Detect which cell encompasses the target text, then output its (X, Y) center coordinate. 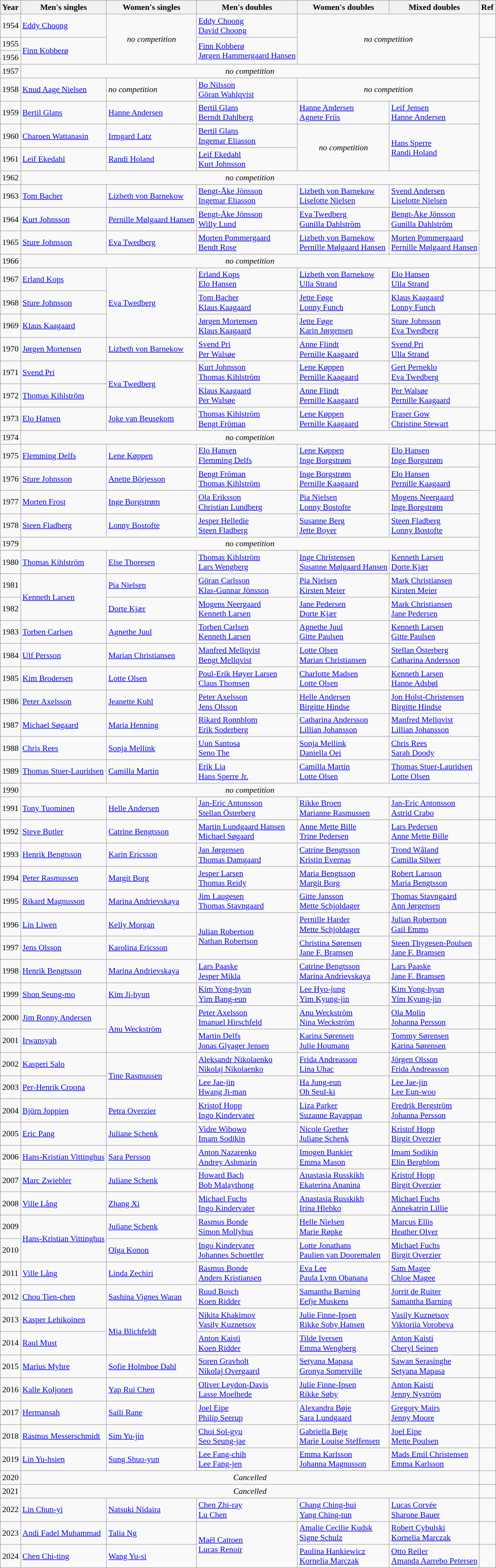
Women's doubles (344, 7)
Tom Bacher Klaus Kaagaard (247, 303)
Klaus Kaagaard Per Walsøe (247, 396)
Jorrit de Ruiter Samantha Barning (434, 1296)
2006 (11, 1157)
Talia Ng (151, 1533)
Ola Eriksson Christian Lundberg (247, 502)
Kasper Lehikoinen (63, 1320)
Vasily Kuznetsov Viktoriia Vorobeva (434, 1320)
Kasperi Salo (63, 1064)
Anton Kaisti Jenny Nyström (434, 1390)
Catrine Bengtsson Marina Andrievskaya (344, 971)
Jørgen Mortensen Klaus Kaagaard (247, 326)
Thomas Stuer-Lauridsen (63, 771)
1973 (11, 419)
Rikard Ronnblom Erik Soderberg (247, 725)
Knud Aage Nielsen (63, 90)
Imogen Bankier Emma Mason (344, 1157)
Bengt-Åke Jönsson Willy Lund (247, 219)
Choi Sol-gyu Seo Seung-jae (247, 1436)
Marc Zwiebler (63, 1180)
Lonny Bostofte (151, 526)
Peter Axelsson Imanuel Hirschfeld (247, 1018)
Per-Henrik Croona (63, 1087)
Peter Axelsson (63, 701)
1981 (11, 586)
Erland Kops Elo Hansen (247, 279)
2008 (11, 1204)
Margit Borg (151, 878)
Jette Føge Karin Jørgensen (344, 326)
Gregory Mairs Jenny Moore (434, 1413)
Robert Cybulski Kornelia Marczak (434, 1533)
Eddy Choong (63, 26)
Charoen Wattanasin (63, 136)
Mogens Neergaard Inge Borgstrøm (434, 502)
Kurt Johnsson (63, 219)
1955 (11, 44)
2014 (11, 1343)
Jan-Eric Antonsson Astrid Crabo (434, 808)
Ola Molin Johanna Persson (434, 1018)
Emma Karlsson Johanna Magnusson (344, 1459)
Michael Fuchs Annekatrin Lillie (434, 1204)
Lee Hyo-jung Yim Kyung-jin (344, 994)
Petra Overzier (151, 1111)
Erik Lia Hans Sperre Jr. (247, 771)
1971 (11, 372)
Svend Andersen Liselotte Nielsen (434, 196)
Inge Borgstrøm (151, 502)
Frida Andreasson Lina Uhac (344, 1064)
Mixed doubles (434, 7)
Tommy Sørensen Karina Sørensen (434, 1041)
Raul Must (63, 1343)
Lars Pedersen Anne Mette Bille (434, 832)
Christina Sørensen Jane F. Bramsen (344, 948)
Aleksandr Nikolaenko Nikolaj Nikolaenko (247, 1064)
2024 (11, 1557)
Thomas Stavngaard Ann Jørgensen (434, 902)
Bo Nilsson Göran Wahlqvist (247, 90)
Bertil Glans (63, 113)
1969 (11, 326)
Alexandra Bøje Sara Lundgaard (344, 1413)
1974 (11, 437)
Sashina Vignes Waran (151, 1296)
Morten Frost (63, 502)
Lee Fang-chih Lee Fang-jen (247, 1459)
2022 (11, 1509)
Pia Nielsen (151, 586)
Elo Hansen (63, 419)
1984 (11, 655)
Hanne Andersen Agnete Friis (344, 113)
Kim Yong-hyun Yim Kyung-jin (434, 994)
Lin Yu-hsien (63, 1459)
Lin Chun-yi (63, 1509)
Pia Nielsen Kirsten Meier (344, 586)
Helle Nielsen Marie Røpke (344, 1227)
Erland Kops (63, 279)
Svend Pri (63, 372)
Ha Jung-eun Oh Seul-ki (344, 1087)
Flemming Delfs (63, 456)
Sonja Mellink Daniella Oei (344, 749)
1994 (11, 878)
Per Walsøe Pernille Kaagaard (434, 396)
Torben Carlsen (63, 632)
1982 (11, 609)
Irmgard Latz (151, 136)
Anastasia Russkikh Ekaterina Ananina (344, 1180)
1986 (11, 701)
Hanne Andersen (151, 113)
Else Thoresen (151, 562)
2007 (11, 1180)
Thomas Stuer-Lauridsen Lotte Olsen (434, 771)
1995 (11, 902)
Women's singles (151, 7)
Kenneth Larsen Dorte Kjær (434, 562)
1988 (11, 749)
Shon Seung-mo (63, 994)
2000 (11, 1018)
2002 (11, 1064)
2009 (11, 1227)
1979 (11, 544)
1954 (11, 26)
Göran Carlsson Klas-Gunnar Jönsson (247, 586)
Sara Persson (151, 1157)
Mogens Neergaard Kenneth Larsen (247, 609)
Camilla Martin (151, 771)
Svend Pri Per Walsøe (247, 349)
Gert Perneklo Eva Twedberg (434, 372)
Leif Jensen Hanne Andersen (434, 113)
Anu Weckström (151, 1029)
Agnethe Juul (151, 632)
Anette Börjesson (151, 479)
Morten Pommergaard Bendt Rose (247, 243)
Steen Thygesen-Poulsen Jane F. Bramsen (434, 948)
Lizbeth von Barnekow Ulla Strand (344, 279)
Kim Brodersen (63, 679)
1962 (11, 178)
Finn Kobberø Jørgen Hammergaard Hansen (247, 51)
Gabriella Bøje Marie Louise Steffensen (344, 1436)
Klaus Kaagaard Lonny Funch (434, 303)
Robert Larsson Maria Bengtsson (434, 878)
Bertil Glans Berndt Dahlberg (247, 113)
Otto Reiler Amanda Aarrebo Petersen (434, 1557)
Maël Cattoen Lucas Renoir (247, 1544)
2020 (11, 1478)
Helle Andersen (151, 808)
Leif Ekedahl Kurt Johnsson (247, 159)
Poul-Erik Høyer Larsen Claus Thomsen (247, 679)
Jan-Eric Antonsson Stellan Österberg (247, 808)
Marian Christiansen (151, 655)
Chris Rees Sarah Doody (434, 749)
Anne Mette Bille Trine Pedersen (344, 832)
Anton Kaisti Cheryl Seinen (434, 1343)
1975 (11, 456)
Sofie Holmboe Dahl (151, 1366)
Lene Køppen Inge Borgstrøm (344, 456)
Michael Fuchs Birgit Overzier (434, 1250)
Svend Pri Ulla Strand (434, 349)
Gitte Jansson Mette Schjoldager (344, 902)
2001 (11, 1041)
Kenneth Larsen (63, 597)
Charlotte Madsen Lotte Olsen (344, 679)
1964 (11, 219)
Camilla Martin Lotte Olsen (344, 771)
Thomas Kihlström Lars Wengberg (247, 562)
Men's doubles (247, 7)
Manfred Mellqvist Lillian Johansson (434, 725)
Kelly Morgan (151, 924)
Rasmus Messerschmidt (63, 1436)
1997 (11, 948)
Michael Fuchs Ingo Kindervater (247, 1204)
Nikita Khakimov Vasily Kuznetsov (247, 1320)
Eva Lee Paula Lynn Obanana (344, 1274)
1972 (11, 396)
Bengt-Åke Jönsson Gunilla Dahlström (434, 219)
Pernille Mølgaard Hansen (151, 219)
Anton Nazarenko Andrey Ashmarin (247, 1157)
Pia Nielsen Lonny Bostofte (344, 502)
Kurt Johnsson Thomas Kihlström (247, 372)
Susanne Berg Jette Boyer (344, 526)
Andi Fadel Muhammad (63, 1533)
Michael Søgaard (63, 725)
Jesper Helledie Steen Fladberg (247, 526)
Ruud Bosch Koen Ridder (247, 1296)
Hans Sperre Randi Holand (434, 148)
1989 (11, 771)
Karin Ericsson (151, 855)
Jim Ronny Andersen (63, 1018)
Tilde Iversen Emma Wengberg (344, 1343)
1992 (11, 832)
Jane Pedersen Dorte Kjær (344, 609)
Setyana Mapasa Gronya Somerville (344, 1366)
1999 (11, 994)
Linda Zechiri (151, 1274)
Elo Hansen Ulla Strand (434, 279)
Sung Shuo-yun (151, 1459)
1958 (11, 90)
Steen Fladberg (63, 526)
Jørgen Mortensen (63, 349)
2011 (11, 1274)
1998 (11, 971)
Trond Wåland Camilla Silwer (434, 855)
Dorte Kjær (151, 609)
Chen Zhi-ray Lu Chen (247, 1509)
Thomas Kihlström Bengt Fröman (247, 419)
Lucas Corvée Sharone Bauer (434, 1509)
1956 (11, 58)
Mark Christiansen Jane Pedersen (434, 609)
Kenneth Larsen Gitte Paulsen (434, 632)
Rikard Magnusson (63, 902)
Leif Ekedahl (63, 159)
Mark Christiansen Kirsten Meier (434, 586)
Manfred Mellqvist Bengt Mellqvist (247, 655)
Kenneth Larsen Hanne Adsbøl (434, 679)
Lee Jae-jin Hwang Ji-man (247, 1087)
Jesper Larsen Thomas Reidy (247, 878)
Jörgen Olsson Frida Andreasson (434, 1064)
Fredrik Bergström Johanna Persson (434, 1111)
Zhang Xi (151, 1204)
Lars Paaske Jane F. Bramsen (434, 971)
Sonja Mellink (151, 749)
Soren Gravholt Nikolaj Overgaard (247, 1366)
1970 (11, 349)
Olga Konon (151, 1250)
2003 (11, 1087)
2016 (11, 1390)
Pernille Harder Mette Schjoldager (344, 924)
Year (11, 7)
Sim Yu-jin (151, 1436)
Fraser Gow Christine Stewart (434, 419)
Lotte Olsen Marian Christiansen (344, 655)
Eric Pang (63, 1134)
Kim Yong-hyun Yim Bang-eun (247, 994)
Chang Ching-hui Yang Ching-tun (344, 1509)
Jette Føge Lonny Funch (344, 303)
Julian Robertson Gail Emms (434, 924)
Yap Rui Chen (151, 1390)
Nicole Grether Juliane Schenk (344, 1134)
Kristof Hopp Ingo Kindervater (247, 1111)
1961 (11, 159)
Lene Køppen (151, 456)
Inge Borgstrøm Pernille Kaagaard (344, 479)
Agnethe Juul Gitte Paulsen (344, 632)
Jeanette Kuhl (151, 701)
1977 (11, 502)
Joel Eipe Mette Poulsen (434, 1436)
Rasmus Bonde Simon Mollyhus (247, 1227)
Mads Emil Christensen Emma Karlsson (434, 1459)
1983 (11, 632)
Eddy Choong David Choong (247, 26)
2018 (11, 1436)
Hermansah (63, 1413)
Anastasia Russkikh Irina Hlebko (344, 1204)
Helle Andersen Birgitte Hindse (344, 701)
2012 (11, 1296)
Martin Delfs Jonas Glyager Jensen (247, 1041)
Vidre Wibowo Imam Sodikin (247, 1134)
1957 (11, 71)
Jim Laugesen Thomas Stavngaard (247, 902)
Rikke Broen Marianne Rasmussen (344, 808)
Ingo Kindervater Johannes Schoettler (247, 1250)
Catharina Andersson Lillian Johansson (344, 725)
Lin Liwen (63, 924)
Bengt-Åke Jönsson Ingemar Eliasson (247, 196)
Karolina Ericsson (151, 948)
Lizbeth von Barnekow Liselotte Nielsen (344, 196)
Mia Blichfeldt (151, 1331)
Lotte Olsen (151, 679)
Klaus Kaagaard (63, 326)
Inge Christensen Susanne Mølgaard Hansen (344, 562)
Joel Eipe Philip Seerup (247, 1413)
1966 (11, 261)
Chris Rees (63, 749)
Kim Ji-hyun (151, 994)
Stellan Österberg Catharina Andersson (434, 655)
Chou Tien-chen (63, 1296)
Marcus Ellis Heather Olver (434, 1227)
1990 (11, 790)
Sawan Serasinghe Setyana Mapasa (434, 1366)
Irwansyah (63, 1041)
Karina Sørensen Julie Houmann (344, 1041)
Lars Paaske Jesper Mikla (247, 971)
1980 (11, 562)
Elo Hansen Pernille Kaagaard (434, 479)
1960 (11, 136)
1991 (11, 808)
2013 (11, 1320)
Anton Kaisti Koen Ridder (247, 1343)
Julian Robertson Nathan Robertson (247, 936)
Peter Rasmussen (63, 878)
Sam Magee Chloe Magee (434, 1274)
Kalle Koljonen (63, 1390)
Natsuki Nidaira (151, 1509)
2023 (11, 1533)
Oliver Leydon-Davis Lasse Moelhede (247, 1390)
Rasmus Bonde Anders Kristiansen (247, 1274)
Marius Myhre (63, 1366)
2021 (11, 1492)
Steen Fladberg Lonny Bostofte (434, 526)
1963 (11, 196)
2004 (11, 1111)
Randi Holand (151, 159)
Bengt Fröman Thomas Kihlström (247, 479)
1978 (11, 526)
Morten Pommergaard Pernille Mølgaard Hansen (434, 243)
Samantha Barning Eefje Muskens (344, 1296)
Martin Lundgaard Hansen Michael Søgaard (247, 832)
Jens Olsson (63, 948)
Ulf Persson (63, 655)
Wang Yu-si (151, 1557)
Finn Kobberø (63, 51)
Maria Bengtsson Margit Borg (344, 878)
Björn Joppien (63, 1111)
2019 (11, 1459)
Jan Jørgensen Thomas Damgaard (247, 855)
Anu Weckström Nina Weckström (344, 1018)
1987 (11, 725)
Lee Jae-jin Lee Eun-woo (434, 1087)
2010 (11, 1250)
Liza Parker Suzanne Rayappan (344, 1111)
Amalie Cecilie Kudsk Signe Schulz (344, 1533)
Paulina Hankiewicz Kornelia Marczak (344, 1557)
Julie Finne-Ipsen Rikke Soby Hansen (344, 1320)
Bertil Glans Ingemar Eliasson (247, 136)
1996 (11, 924)
Howard Bach Bob Malaythong (247, 1180)
Tom Bacher (63, 196)
Tine Rasmussen (151, 1076)
Steve Butler (63, 832)
Saili Rane (151, 1413)
1976 (11, 479)
Uun Santosa Seno The (247, 749)
Men's singles (63, 7)
Lotte Jonathans Paulien van Dooremalen (344, 1250)
1967 (11, 279)
1985 (11, 679)
Elo Hansen Flemming Delfs (247, 456)
Tony Tuominen (63, 808)
1968 (11, 303)
Eva Twedberg Gunilla Dahlström (344, 219)
1993 (11, 855)
Lizbeth von Barnekow Pernille Mølgaard Hansen (344, 243)
Ref (487, 7)
1959 (11, 113)
Sture Johnsson Eva Twedberg (434, 326)
Catrine Bengtsson Kristin Evernas (344, 855)
Catrine Bengtsson (151, 832)
Elo Hansen Inge Borgstrøm (434, 456)
Chen Chi-ting (63, 1557)
Torben Carlsen Kenneth Larsen (247, 632)
Joke van Beusekom (151, 419)
Peter Axelsson Jens Olsson (247, 701)
2017 (11, 1413)
1965 (11, 243)
2005 (11, 1134)
Imam Sodikin Elin Bergblom (434, 1157)
Julie Finne-Ipsen Rikke Søby (344, 1390)
2015 (11, 1366)
Maria Henning (151, 725)
Jon Holst-Christensen Birgitte Hindse (434, 701)
